Return [X, Y] of the center of cell containing provided text 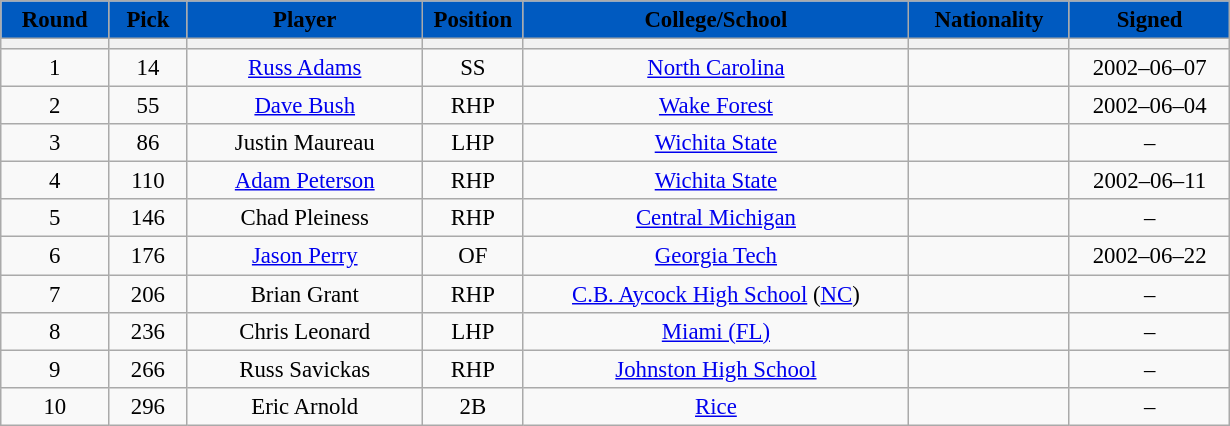
OF [474, 256]
Pick [148, 20]
9 [55, 369]
3 [55, 143]
C.B. Aycock High School (NC) [716, 294]
206 [148, 294]
Georgia Tech [716, 256]
Adam Peterson [305, 181]
296 [148, 406]
Wake Forest [716, 106]
10 [55, 406]
Russ Adams [305, 68]
266 [148, 369]
236 [148, 331]
Position [474, 20]
Brian Grant [305, 294]
Central Michigan [716, 219]
2B [474, 406]
Miami (FL) [716, 331]
86 [148, 143]
2002–06–07 [1150, 68]
Nationality [990, 20]
2002–06–04 [1150, 106]
Chad Pleiness [305, 219]
2 [55, 106]
Rice [716, 406]
5 [55, 219]
7 [55, 294]
Russ Savickas [305, 369]
Signed [1150, 20]
8 [55, 331]
110 [148, 181]
Dave Bush [305, 106]
SS [474, 68]
4 [55, 181]
146 [148, 219]
2002–06–11 [1150, 181]
Chris Leonard [305, 331]
Jason Perry [305, 256]
6 [55, 256]
2002–06–22 [1150, 256]
Justin Maureau [305, 143]
Johnston High School [716, 369]
Player [305, 20]
North Carolina [716, 68]
Eric Arnold [305, 406]
College/School [716, 20]
1 [55, 68]
Round [55, 20]
55 [148, 106]
14 [148, 68]
176 [148, 256]
